Return the (X, Y) coordinate for the center point of the cell that contains the specified text.  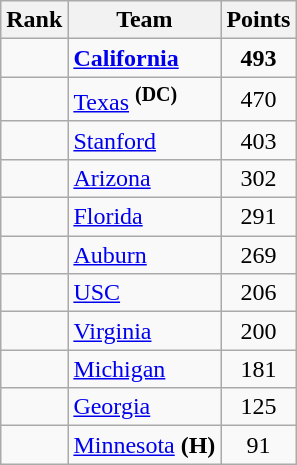
200 (258, 331)
291 (258, 217)
Minnesota (H) (144, 445)
Stanford (144, 140)
California (144, 58)
Auburn (144, 255)
Arizona (144, 178)
Team (144, 20)
125 (258, 407)
Georgia (144, 407)
Points (258, 20)
Rank (34, 20)
269 (258, 255)
493 (258, 58)
Virginia (144, 331)
USC (144, 293)
403 (258, 140)
302 (258, 178)
470 (258, 100)
Michigan (144, 369)
181 (258, 369)
Florida (144, 217)
206 (258, 293)
Texas (DC) (144, 100)
91 (258, 445)
